For the text-containing cell, return its midpoint in (x, y) coordinate format. 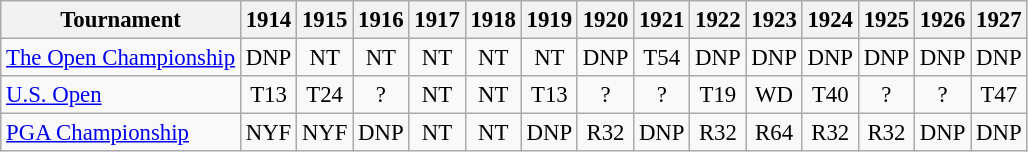
T24 (325, 95)
R64 (774, 133)
T47 (999, 95)
1918 (493, 20)
1924 (830, 20)
PGA Championship (121, 133)
Tournament (121, 20)
1917 (437, 20)
1919 (549, 20)
T19 (718, 95)
The Open Championship (121, 58)
1925 (886, 20)
1916 (381, 20)
U.S. Open (121, 95)
T54 (662, 58)
1915 (325, 20)
1920 (605, 20)
WD (774, 95)
1923 (774, 20)
1927 (999, 20)
1914 (268, 20)
1922 (718, 20)
T40 (830, 95)
1926 (943, 20)
1921 (662, 20)
